Locate the cell with the specified text and output its [X, Y] center coordinate. 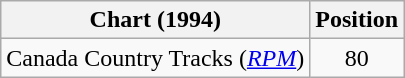
80 [357, 58]
Position [357, 20]
Chart (1994) [156, 20]
Canada Country Tracks (RPM) [156, 58]
